Identify which cell holds the provided text, then report its (x, y) central coordinate. 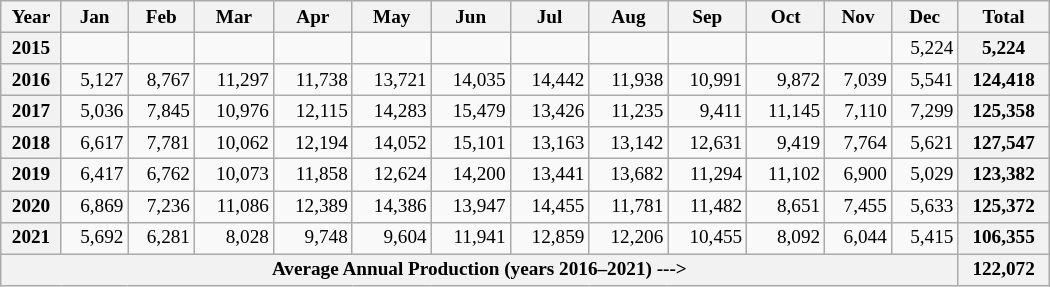
11,738 (312, 80)
May (392, 17)
13,426 (550, 111)
12,631 (708, 143)
11,482 (708, 206)
15,479 (470, 111)
6,417 (94, 175)
14,442 (550, 80)
2018 (32, 143)
13,947 (470, 206)
10,455 (708, 238)
10,062 (234, 143)
13,163 (550, 143)
Jan (94, 17)
5,541 (924, 80)
14,052 (392, 143)
11,297 (234, 80)
11,102 (786, 175)
Aug (628, 17)
122,072 (1004, 270)
12,389 (312, 206)
5,036 (94, 111)
9,604 (392, 238)
12,115 (312, 111)
11,858 (312, 175)
9,411 (708, 111)
8,028 (234, 238)
11,781 (628, 206)
13,721 (392, 80)
5,127 (94, 80)
Total (1004, 17)
125,358 (1004, 111)
14,200 (470, 175)
Year (32, 17)
13,441 (550, 175)
12,624 (392, 175)
7,845 (162, 111)
124,418 (1004, 80)
2015 (32, 48)
6,762 (162, 175)
5,633 (924, 206)
11,941 (470, 238)
2020 (32, 206)
15,101 (470, 143)
11,294 (708, 175)
2019 (32, 175)
5,415 (924, 238)
8,767 (162, 80)
9,419 (786, 143)
2016 (32, 80)
125,372 (1004, 206)
Sep (708, 17)
6,617 (94, 143)
Dec (924, 17)
Average Annual Production (years 2016–2021) ---> (480, 270)
14,455 (550, 206)
11,938 (628, 80)
12,859 (550, 238)
127,547 (1004, 143)
7,299 (924, 111)
7,110 (858, 111)
12,206 (628, 238)
10,073 (234, 175)
13,142 (628, 143)
106,355 (1004, 238)
2021 (32, 238)
8,092 (786, 238)
7,781 (162, 143)
14,283 (392, 111)
6,900 (858, 175)
7,455 (858, 206)
9,748 (312, 238)
5,692 (94, 238)
Oct (786, 17)
12,194 (312, 143)
5,029 (924, 175)
6,044 (858, 238)
10,976 (234, 111)
14,035 (470, 80)
Feb (162, 17)
2017 (32, 111)
Jun (470, 17)
123,382 (1004, 175)
5,621 (924, 143)
11,145 (786, 111)
8,651 (786, 206)
10,991 (708, 80)
7,039 (858, 80)
Mar (234, 17)
11,235 (628, 111)
6,281 (162, 238)
11,086 (234, 206)
7,764 (858, 143)
Jul (550, 17)
9,872 (786, 80)
13,682 (628, 175)
6,869 (94, 206)
14,386 (392, 206)
Apr (312, 17)
7,236 (162, 206)
Nov (858, 17)
